Detect which cell encompasses the target text, then output its [X, Y] center coordinate. 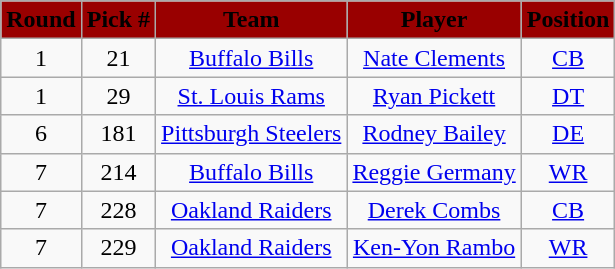
St. Louis Rams [252, 96]
DE [568, 134]
Position [568, 20]
228 [118, 210]
Ryan Pickett [434, 96]
Rodney Bailey [434, 134]
Nate Clements [434, 58]
Pittsburgh Steelers [252, 134]
29 [118, 96]
Team [252, 20]
229 [118, 248]
Derek Combs [434, 210]
Reggie Germany [434, 172]
6 [41, 134]
181 [118, 134]
Round [41, 20]
DT [568, 96]
21 [118, 58]
214 [118, 172]
Ken-Yon Rambo [434, 248]
Player [434, 20]
Pick # [118, 20]
